Provide the (X, Y) coordinate of the cell's center where the given text is located.  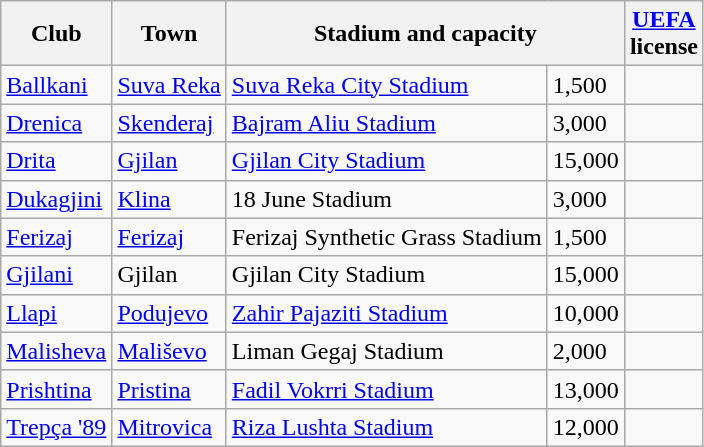
10,000 (586, 313)
Bajram Aliu Stadium (386, 123)
Liman Gegaj Stadium (386, 351)
13,000 (586, 389)
18 June Stadium (386, 199)
Pristina (169, 389)
Mališevo (169, 351)
12,000 (586, 427)
Malisheva (56, 351)
Klina (169, 199)
Prishtina (56, 389)
Zahir Pajaziti Stadium (386, 313)
Mitrovica (169, 427)
Stadium and capacity (425, 34)
Club (56, 34)
Ballkani (56, 85)
Gjilani (56, 275)
Trepça '89 (56, 427)
Suva Reka City Stadium (386, 85)
Suva Reka (169, 85)
Riza Lushta Stadium (386, 427)
UEFAlicense (664, 34)
2,000 (586, 351)
Skenderaj (169, 123)
Dukagjini (56, 199)
Llapi (56, 313)
Ferizaj Synthetic Grass Stadium (386, 237)
Podujevo (169, 313)
Drita (56, 161)
Fadil Vokrri Stadium (386, 389)
Town (169, 34)
Drenica (56, 123)
